Search for the cell housing the specified text and yield its [X, Y] center coordinate. 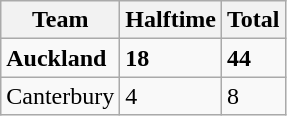
Auckland [60, 58]
Canterbury [60, 96]
Halftime [171, 20]
Team [60, 20]
44 [253, 58]
8 [253, 96]
Total [253, 20]
4 [171, 96]
18 [171, 58]
